Determine the (x, y) coordinate at the center of the cell enclosing the given text.  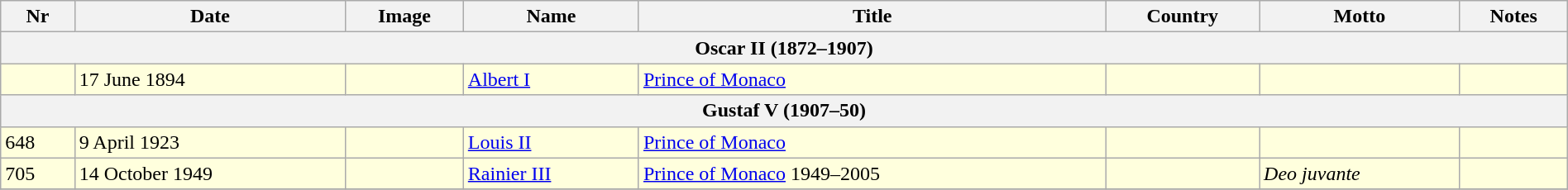
Notes (1513, 17)
Rainier III (551, 173)
Louis II (551, 142)
Country (1183, 17)
Nr (38, 17)
9 April 1923 (210, 142)
648 (38, 142)
Image (405, 17)
Oscar II (1872–1907) (784, 48)
705 (38, 173)
Motto (1360, 17)
Date (210, 17)
Deo juvante (1360, 173)
14 October 1949 (210, 173)
Title (872, 17)
Gustaf V (1907–50) (784, 111)
17 June 1894 (210, 79)
Name (551, 17)
Albert I (551, 79)
Prince of Monaco 1949–2005 (872, 173)
